Determine the (X, Y) coordinate at the center of the cell enclosing the given text.  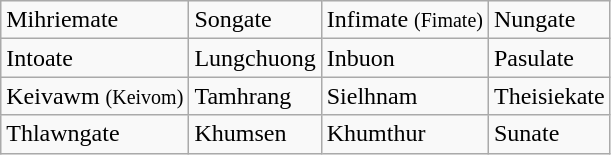
Sielhnam (404, 96)
Lungchuong (255, 58)
Inbuon (404, 58)
Infimate (Fimate) (404, 20)
Khumthur (404, 134)
Nungate (549, 20)
Keivawm (Keivom) (95, 96)
Tamhrang (255, 96)
Intoate (95, 58)
Khumsen (255, 134)
Pasulate (549, 58)
Mihriemate (95, 20)
Sunate (549, 134)
Thlawngate (95, 134)
Songate (255, 20)
Theisiekate (549, 96)
